Locate the cell with the specified text and output its [x, y] center coordinate. 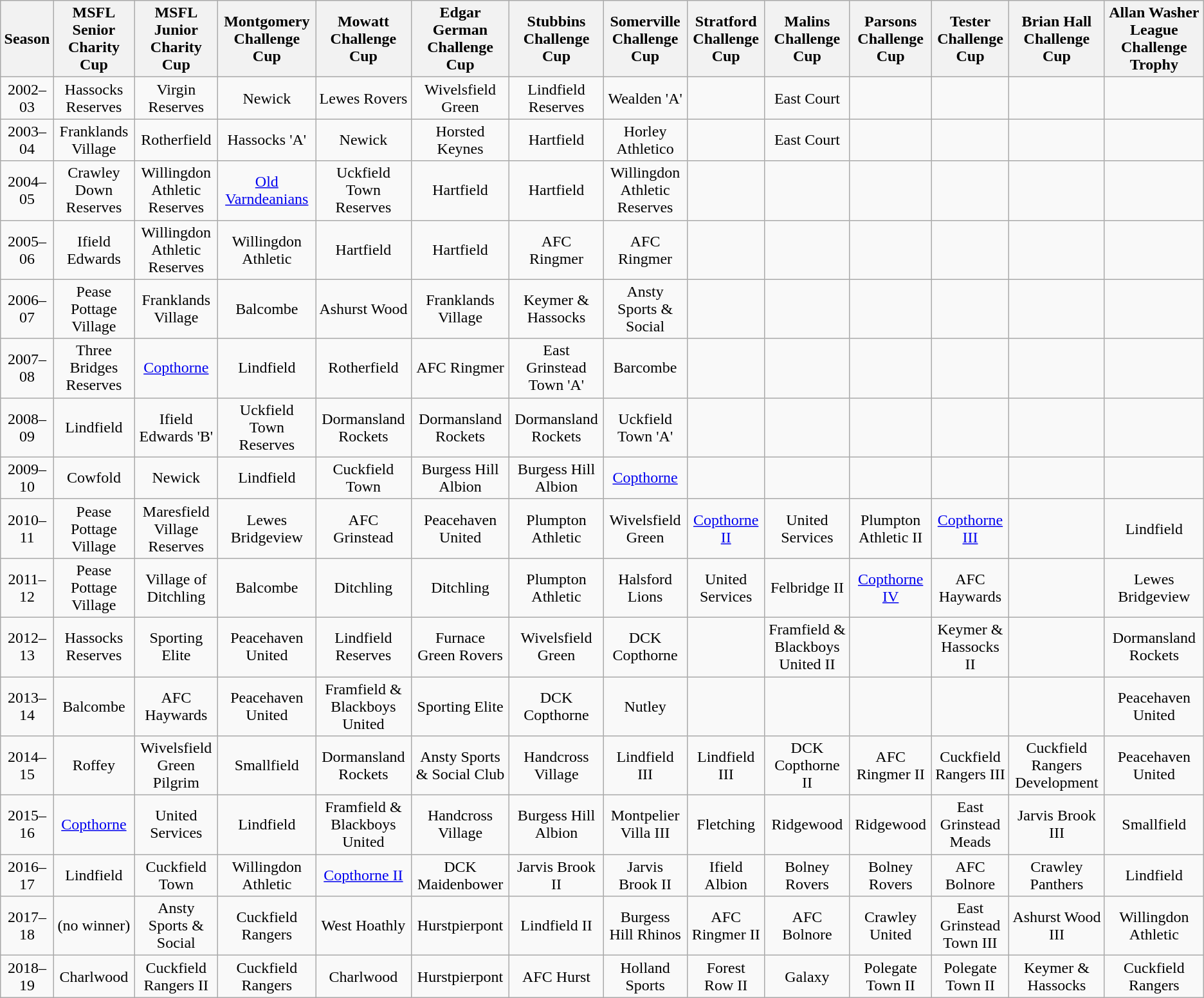
2014–15 [27, 766]
Wealden 'A' [645, 98]
Keymer & Hassocks II [971, 647]
Barcombe [645, 368]
Cowfold [94, 477]
2004–05 [27, 190]
2009–10 [27, 477]
Wivelsfield Green Pilgrim [176, 766]
Edgar German Challenge Cup [461, 39]
Lewes Rovers [363, 98]
Malins Challenge Cup [807, 39]
AFC Grinstead [363, 528]
Montpelier Villa III [645, 825]
2018–19 [27, 977]
2010–11 [27, 528]
West Hoathly [363, 926]
Ifield Albion [725, 875]
Furnace Green Rovers [461, 647]
Hassocks 'A' [267, 140]
Uckfield Town 'A' [645, 427]
2013–14 [27, 707]
MSFL Senior Charity Cup [94, 39]
Cuckfield Rangers III [971, 766]
2003–04 [27, 140]
2006–07 [27, 309]
Copthorne III [971, 528]
Crawley United [891, 926]
Ashurst Wood [363, 309]
Three Bridges Reserves [94, 368]
Cuckfield Rangers II [176, 977]
Crawley Down Reserves [94, 190]
Plumpton Athletic II [891, 528]
2002–03 [27, 98]
AFC Hurst [556, 977]
Holland Sports [645, 977]
East Grinstead Meads [971, 825]
Cuckfield Rangers Development [1056, 766]
Horsted Keynes [461, 140]
Horley Athletico [645, 140]
Season [27, 39]
Framfield & Blackboys United II [807, 647]
2016–17 [27, 875]
Maresfield Village Reserves [176, 528]
Felbridge II [807, 587]
2005–06 [27, 250]
Ifield Edwards 'B' [176, 427]
Lindfield II [556, 926]
2015–16 [27, 825]
Galaxy [807, 977]
Village of Ditchling [176, 587]
2011–12 [27, 587]
2017–18 [27, 926]
Old Varndeanians [267, 190]
2007–08 [27, 368]
(no winner) [94, 926]
Crawley Panthers [1056, 875]
East Grinstead Town III [971, 926]
DCK Maidenbower [461, 875]
Halsford Lions [645, 587]
Ansty Sports & Social Club [461, 766]
Roffey [94, 766]
East Grinstead Town 'A' [556, 368]
DCK Copthorne II [807, 766]
Parsons Challenge Cup [891, 39]
Forest Row II [725, 977]
2012–13 [27, 647]
Montgomery Challenge Cup [267, 39]
MSFL Junior Charity Cup [176, 39]
Stratford Challenge Cup [725, 39]
Tester Challenge Cup [971, 39]
Nutley [645, 707]
Ifield Edwards [94, 250]
Jarvis Brook III [1056, 825]
Allan Washer League Challenge Trophy [1154, 39]
Virgin Reserves [176, 98]
Burgess Hill Rhinos [645, 926]
Somerville Challenge Cup [645, 39]
Mowatt Challenge Cup [363, 39]
Fletching [725, 825]
Ashurst Wood III [1056, 926]
Copthorne IV [891, 587]
Brian Hall Challenge Cup [1056, 39]
Stubbins Challenge Cup [556, 39]
2008–09 [27, 427]
